Identify which cell holds the provided text, then report its [x, y] central coordinate. 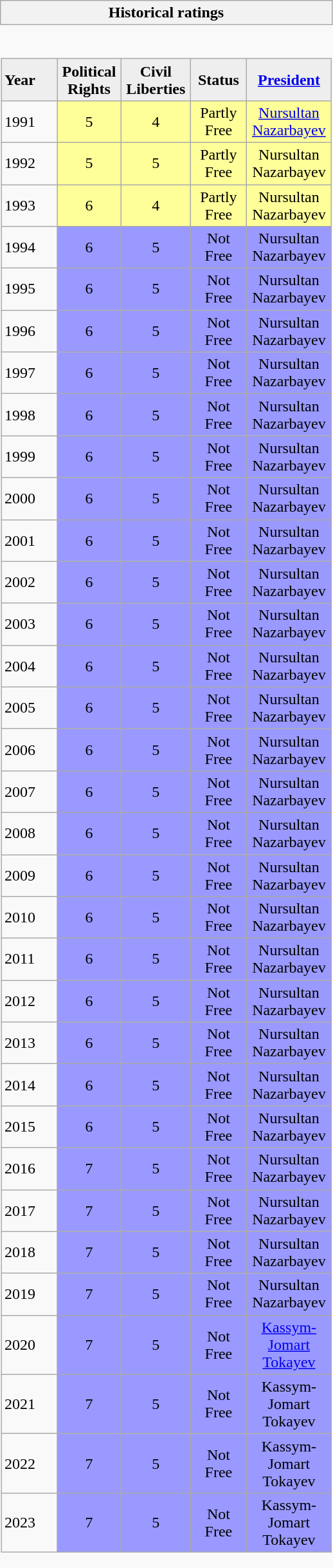
2005 [30, 708]
1998 [30, 415]
2002 [30, 582]
1991 [30, 121]
Political Rights [89, 80]
2021 [30, 1404]
1993 [30, 205]
2015 [30, 1126]
1995 [30, 290]
2000 [30, 498]
2006 [30, 749]
1992 [30, 163]
2012 [30, 1002]
2013 [30, 1043]
2007 [30, 792]
2016 [30, 1169]
Historical ratings [166, 13]
Civil Liberties [156, 80]
2023 [30, 1522]
2019 [30, 1294]
1994 [30, 247]
1997 [30, 373]
2004 [30, 666]
2001 [30, 541]
2014 [30, 1085]
2010 [30, 918]
2022 [30, 1463]
2020 [30, 1345]
Year [30, 80]
2009 [30, 875]
1996 [30, 331]
2018 [30, 1253]
1999 [30, 457]
2008 [30, 833]
2011 [30, 959]
2003 [30, 624]
President [289, 80]
2017 [30, 1210]
Status [219, 80]
